Return the [X, Y] coordinate for the center point of the cell that contains the specified text.  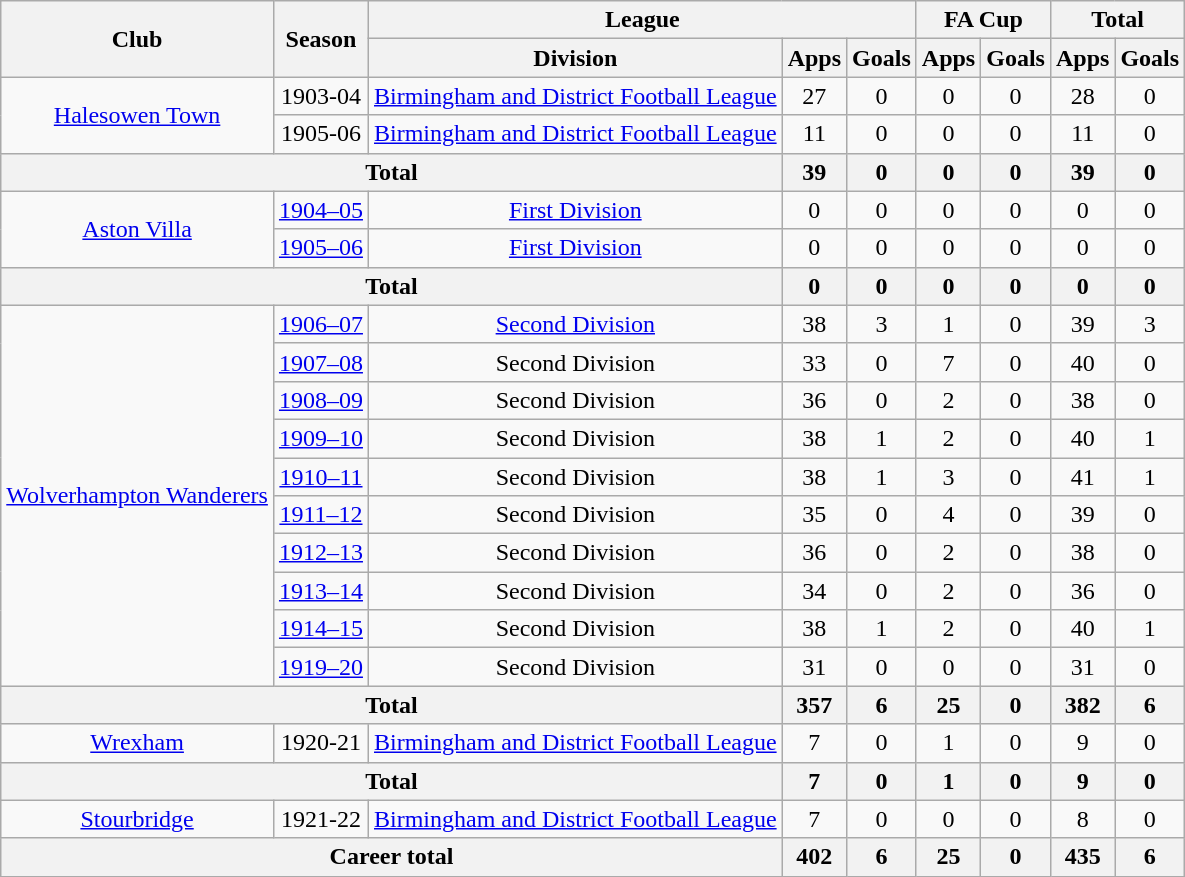
35 [814, 515]
Division [575, 58]
1911–12 [320, 515]
Club [138, 39]
27 [814, 96]
33 [814, 362]
1913–14 [320, 591]
FA Cup [983, 20]
1919–20 [320, 667]
41 [1082, 477]
Wrexham [138, 743]
28 [1082, 96]
1908–09 [320, 400]
Aston Villa [138, 229]
4 [948, 515]
1903-04 [320, 96]
1914–15 [320, 629]
1905–06 [320, 248]
1912–13 [320, 553]
Wolverhampton Wanderers [138, 496]
League [642, 20]
Career total [392, 857]
1907–08 [320, 362]
357 [814, 705]
1906–07 [320, 324]
402 [814, 857]
1920-21 [320, 743]
1910–11 [320, 477]
34 [814, 591]
Season [320, 39]
8 [1082, 819]
Stourbridge [138, 819]
Halesowen Town [138, 115]
1905-06 [320, 134]
1921-22 [320, 819]
382 [1082, 705]
435 [1082, 857]
1904–05 [320, 210]
1909–10 [320, 438]
